Return the [x, y] coordinate for the center point of the cell that contains the specified text.  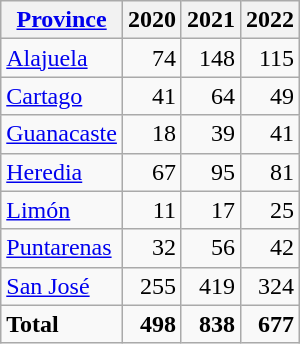
San José [62, 286]
2020 [152, 20]
2021 [210, 20]
17 [210, 210]
838 [210, 324]
56 [210, 248]
677 [270, 324]
39 [210, 134]
64 [210, 96]
18 [152, 134]
Alajuela [62, 58]
74 [152, 58]
Cartago [62, 96]
67 [152, 172]
255 [152, 286]
115 [270, 58]
81 [270, 172]
498 [152, 324]
2022 [270, 20]
324 [270, 286]
148 [210, 58]
419 [210, 286]
Province [62, 20]
32 [152, 248]
Limón [62, 210]
95 [210, 172]
49 [270, 96]
Heredia [62, 172]
42 [270, 248]
Puntarenas [62, 248]
25 [270, 210]
Guanacaste [62, 134]
Total [62, 324]
11 [152, 210]
